Return [X, Y] of the center of cell containing provided text 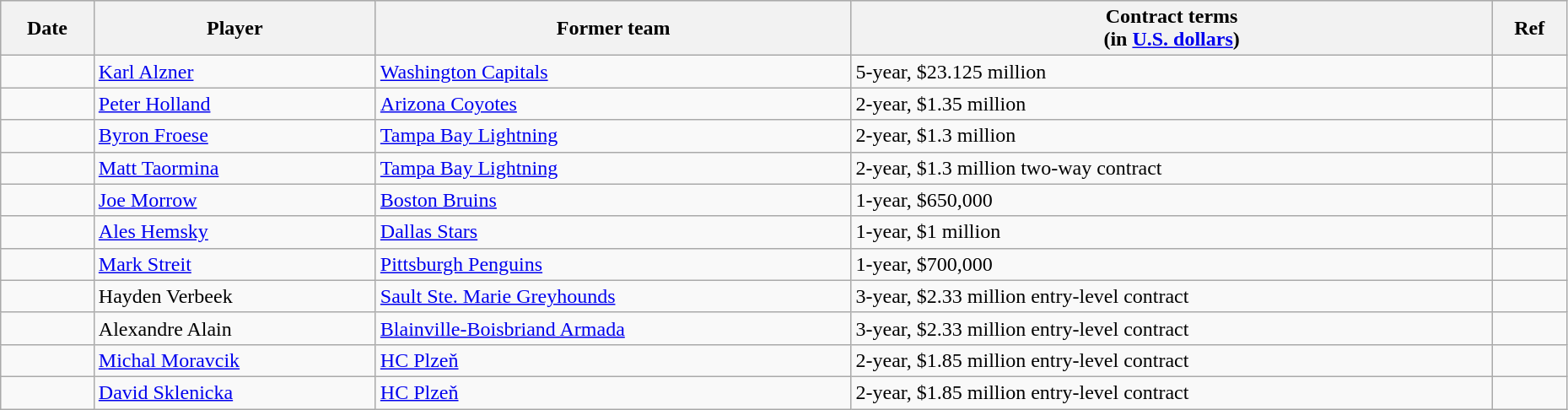
Karl Alzner [234, 72]
Dallas Stars [613, 232]
2-year, $1.3 million two-way contract [1172, 168]
Michal Moravcik [234, 360]
Pittsburgh Penguins [613, 264]
Sault Ste. Marie Greyhounds [613, 296]
Joe Morrow [234, 200]
Contract terms(in U.S. dollars) [1172, 29]
Ref [1529, 29]
2-year, $1.3 million [1172, 136]
Blainville-Boisbriand Armada [613, 328]
Boston Bruins [613, 200]
Arizona Coyotes [613, 104]
5-year, $23.125 million [1172, 72]
Washington Capitals [613, 72]
Former team [613, 29]
Peter Holland [234, 104]
Hayden Verbeek [234, 296]
Byron Froese [234, 136]
1-year, $650,000 [1172, 200]
Alexandre Alain [234, 328]
2-year, $1.35 million [1172, 104]
1-year, $700,000 [1172, 264]
Player [234, 29]
Mark Streit [234, 264]
1-year, $1 million [1172, 232]
Matt Taormina [234, 168]
David Sklenicka [234, 392]
Date [47, 29]
Ales Hemsky [234, 232]
